Detect which cell encompasses the target text, then output its (x, y) center coordinate. 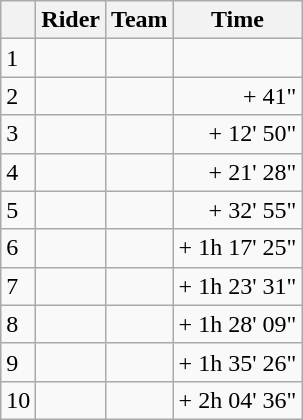
4 (18, 172)
+ 32' 55" (238, 210)
+ 1h 35' 26" (238, 362)
+ 1h 28' 09" (238, 324)
+ 2h 04' 36" (238, 400)
Time (238, 20)
7 (18, 286)
10 (18, 400)
+ 1h 23' 31" (238, 286)
5 (18, 210)
1 (18, 58)
+ 41" (238, 96)
Rider (71, 20)
+ 21' 28" (238, 172)
6 (18, 248)
9 (18, 362)
2 (18, 96)
Team (140, 20)
+ 12' 50" (238, 134)
3 (18, 134)
8 (18, 324)
+ 1h 17' 25" (238, 248)
